Return the (x, y) coordinate for the center point of the cell that contains the specified text.  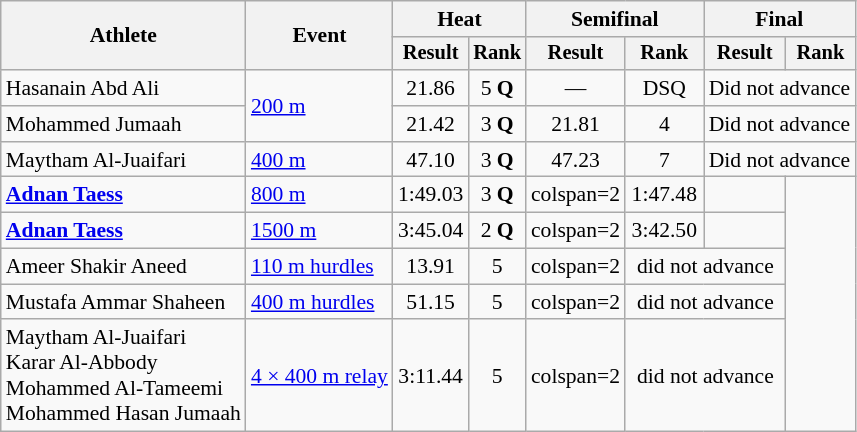
21.81 (576, 124)
51.15 (430, 302)
Event (320, 36)
Hasanain Abd Ali (124, 88)
Final (780, 19)
200 m (320, 106)
3:42.50 (664, 231)
3:11.44 (430, 376)
Mohammed Jumaah (124, 124)
Heat (460, 19)
1500 m (320, 231)
47.10 (430, 160)
1:47.48 (664, 195)
800 m (320, 195)
400 m (320, 160)
4 × 400 m relay (320, 376)
Semifinal (615, 19)
Maytham Al-JuaifariKarar Al-AbbodyMohammed Al-TameemiMohammed Hasan Jumaah (124, 376)
2 Q (497, 231)
Mustafa Ammar Shaheen (124, 302)
Ameer Shakir Aneed (124, 267)
7 (664, 160)
21.42 (430, 124)
110 m hurdles (320, 267)
— (576, 88)
3:45.04 (430, 231)
400 m hurdles (320, 302)
DSQ (664, 88)
13.91 (430, 267)
Athlete (124, 36)
1:49.03 (430, 195)
4 (664, 124)
5 Q (497, 88)
21.86 (430, 88)
47.23 (576, 160)
Maytham Al-Juaifari (124, 160)
